Search for the cell housing the specified text and yield its [x, y] center coordinate. 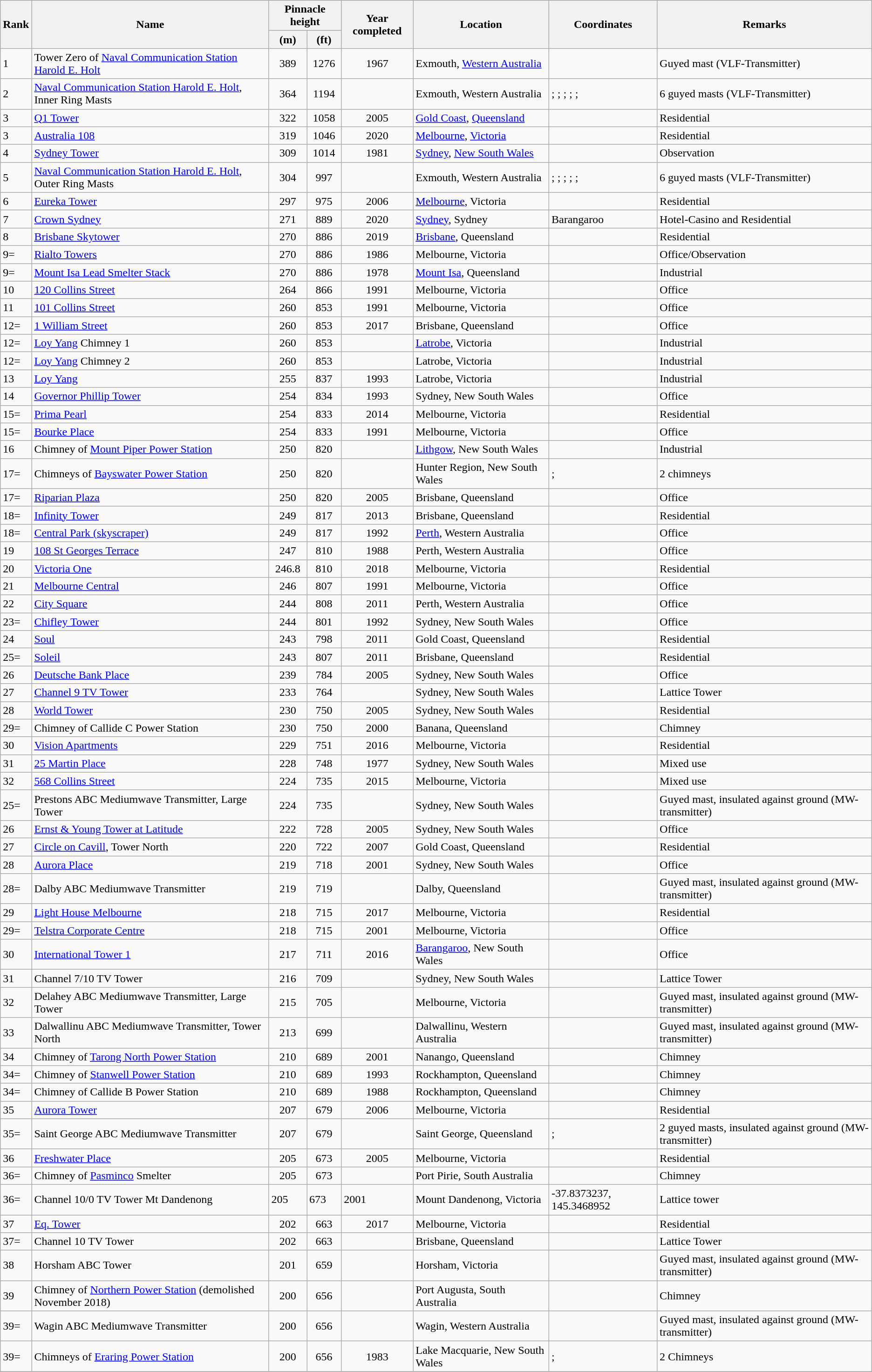
Freshwater Place [150, 1158]
389 [288, 63]
25 Martin Place [150, 763]
1046 [324, 136]
Aurora Tower [150, 1110]
Chimney of Stanwell Power Station [150, 1074]
108 St Georges Terrace [150, 550]
1 William Street [150, 326]
Prima Pearl [150, 414]
748 [324, 763]
705 [324, 1002]
Infinity Tower [150, 515]
16 [16, 449]
866 [324, 290]
239 [288, 675]
1981 [377, 153]
39 [16, 1296]
Hotel-Casino and Residential [765, 219]
20 [16, 569]
Lattice tower [765, 1200]
309 [288, 153]
City Square [150, 604]
Rank [16, 24]
215 [288, 1002]
Horsham ABC Tower [150, 1266]
-37.8373237, 145.3468952 [603, 1200]
Governor Phillip Tower [150, 396]
International Tower 1 [150, 955]
233 [288, 693]
Light House Melbourne [150, 913]
Lithgow, New South Wales [481, 449]
229 [288, 746]
Horsham, Victoria [481, 1266]
Pinnacle height [305, 16]
Q1 Tower [150, 118]
19 [16, 550]
Wagin, Western Australia [481, 1326]
2007 [377, 847]
Sydney Tower [150, 153]
975 [324, 201]
751 [324, 746]
1978 [377, 272]
Chimney of Northern Power Station (demolished November 2018) [150, 1296]
1986 [377, 254]
Hunter Region, New South Wales [481, 473]
7 [16, 219]
Rialto Towers [150, 254]
1194 [324, 94]
764 [324, 693]
Chimney of Callide B Power Station [150, 1092]
Riparian Plaza [150, 497]
Chimney of Pasminco Smelter [150, 1175]
Soleil [150, 657]
568 Collins Street [150, 781]
834 [324, 396]
801 [324, 622]
13 [16, 379]
201 [288, 1266]
Soul [150, 639]
Vision Apartments [150, 746]
Victoria One [150, 569]
1983 [377, 1356]
719 [324, 889]
Nanango, Queensland [481, 1057]
Observation [765, 153]
23= [16, 622]
264 [288, 290]
Remarks [765, 24]
Saint George ABC Mediumwave Transmitter [150, 1134]
247 [288, 550]
319 [288, 136]
2 Chimneys [765, 1356]
22 [16, 604]
(ft) [324, 40]
2 [16, 94]
2000 [377, 728]
997 [324, 177]
10 [16, 290]
Port Pirie, South Australia [481, 1175]
255 [288, 379]
Chimney of Mount Piper Power Station [150, 449]
Loy Yang Chimney 1 [150, 343]
Chifley Tower [150, 622]
Dalby ABC Mediumwave Transmitter [150, 889]
659 [324, 1266]
35= [16, 1134]
Barangaroo [603, 219]
120 Collins Street [150, 290]
709 [324, 978]
Circle on Cavill, Tower North [150, 847]
29 [16, 913]
Central Park (skyscraper) [150, 533]
2 chimneys [765, 473]
Lake Macquarie, New South Wales [481, 1356]
Mount Isa Lead Smelter Stack [150, 272]
14 [16, 396]
Office/Observation [765, 254]
722 [324, 847]
Dalby, Queensland [481, 889]
711 [324, 955]
Melbourne Central [150, 586]
Saint George, Queensland [481, 1134]
Deutsche Bank Place [150, 675]
2018 [377, 569]
37= [16, 1242]
1967 [377, 63]
220 [288, 847]
Naval Communication Station Harold E. Holt, Outer Ring Masts [150, 177]
Aurora Place [150, 865]
35 [16, 1110]
246.8 [288, 569]
2013 [377, 515]
8 [16, 237]
Telstra Corporate Centre [150, 931]
Loy Yang [150, 379]
Naval Communication Station Harold E. Holt, Inner Ring Masts [150, 94]
1977 [377, 763]
718 [324, 865]
Mount Dandenong, Victoria [481, 1200]
101 Collins Street [150, 308]
Loy Yang Chimney 2 [150, 361]
Barangaroo, New South Wales [481, 955]
Wagin ABC Mediumwave Transmitter [150, 1326]
Crown Sydney [150, 219]
Channel 9 TV Tower [150, 693]
Year completed [377, 24]
Channel 10/0 TV Tower Mt Dandenong [150, 1200]
Dalwallinu ABC Mediumwave Transmitter, Tower North [150, 1033]
11 [16, 308]
1 [16, 63]
Tower Zero of Naval Communication Station Harold E. Holt [150, 63]
2019 [377, 237]
798 [324, 639]
Australia 108 [150, 136]
Guyed mast (VLF-Transmitter) [765, 63]
(m) [288, 40]
322 [288, 118]
Mount Isa, Queensland [481, 272]
246 [288, 586]
728 [324, 829]
1014 [324, 153]
Ernst & Young Tower at Latitude [150, 829]
Coordinates [603, 24]
222 [288, 829]
6 [16, 201]
Eq. Tower [150, 1223]
2014 [377, 414]
2 guyed masts, insulated against ground (MW-transmitter) [765, 1134]
213 [288, 1033]
Chimney of Callide C Power Station [150, 728]
38 [16, 1266]
5 [16, 177]
28= [16, 889]
21 [16, 586]
2015 [377, 781]
364 [288, 94]
217 [288, 955]
Port Augusta, South Australia [481, 1296]
Channel 10 TV Tower [150, 1242]
297 [288, 201]
24 [16, 639]
Eureka Tower [150, 201]
Chimney of Tarong North Power Station [150, 1057]
808 [324, 604]
Dalwallinu, Western Australia [481, 1033]
4 [16, 153]
1276 [324, 63]
Name [150, 24]
1058 [324, 118]
Channel 7/10 TV Tower [150, 978]
37 [16, 1223]
271 [288, 219]
889 [324, 219]
Prestons ABC Mediumwave Transmitter, Large Tower [150, 805]
36 [16, 1158]
216 [288, 978]
Sydney, Sydney [481, 219]
228 [288, 763]
784 [324, 675]
Banana, Queensland [481, 728]
837 [324, 379]
34 [16, 1057]
World Tower [150, 710]
Bourke Place [150, 432]
Chimneys of Eraring Power Station [150, 1356]
Brisbane Skytower [150, 237]
Location [481, 24]
304 [288, 177]
Delahey ABC Mediumwave Transmitter, Large Tower [150, 1002]
699 [324, 1033]
33 [16, 1033]
Chimneys of Bayswater Power Station [150, 473]
